Determine the (x, y) coordinate at the center of the cell enclosing the given text.  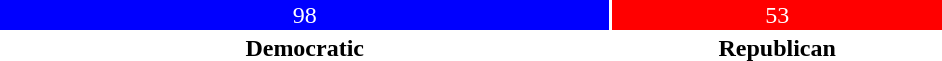
98 (304, 15)
53 (777, 15)
